Extract the (X, Y) coordinate from the center of the cell holding the provided text.  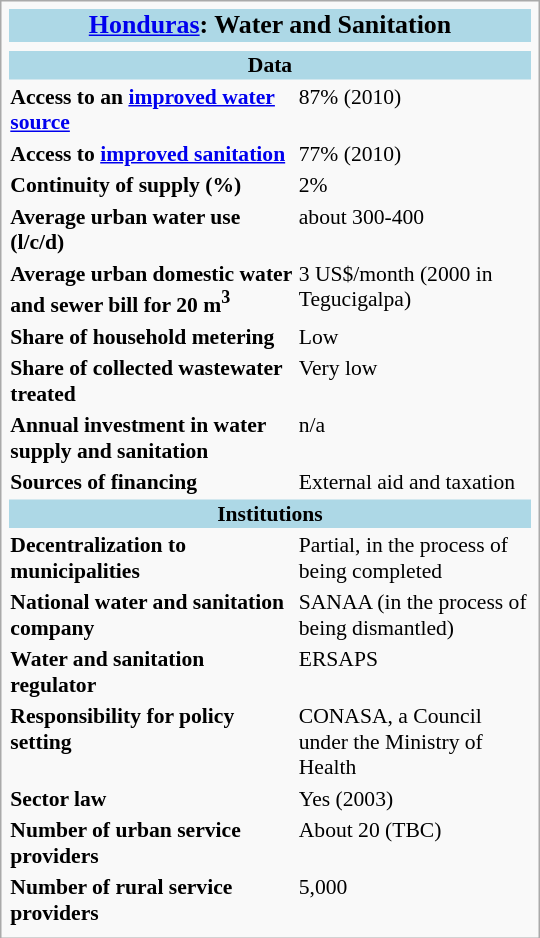
ERSAPS (414, 672)
Continuity of supply (%) (152, 185)
Annual investment in water supply and sanitation (152, 438)
5,000 (414, 900)
Partial, in the process of being completed (414, 558)
n/a (414, 438)
About 20 (TBC) (414, 843)
Access to an improved water source (152, 109)
77% (2010) (414, 153)
Low (414, 336)
Number of rural service providers (152, 900)
External aid and taxation (414, 482)
Yes (2003) (414, 798)
87% (2010) (414, 109)
Share of household metering (152, 336)
Sources of financing (152, 482)
Institutions (270, 513)
Number of urban service providers (152, 843)
Average urban domestic water and sewer bill for 20 m3 (152, 289)
2% (414, 185)
Very low (414, 381)
about 300-400 (414, 229)
Responsibility for policy setting (152, 742)
Decentralization to municipalities (152, 558)
Access to improved sanitation (152, 153)
SANAA (in the process of being dismantled) (414, 615)
CONASA, a Council under the Ministry of Health (414, 742)
Share of collected wastewater treated (152, 381)
Water and sanitation regulator (152, 672)
Sector law (152, 798)
National water and sanitation company (152, 615)
3 US$/month (2000 in Tegucigalpa) (414, 289)
Data (270, 65)
Honduras: Water and Sanitation (270, 26)
Average urban water use (l/c/d) (152, 229)
